Extract the [x, y] coordinate from the center of the cell holding the provided text.  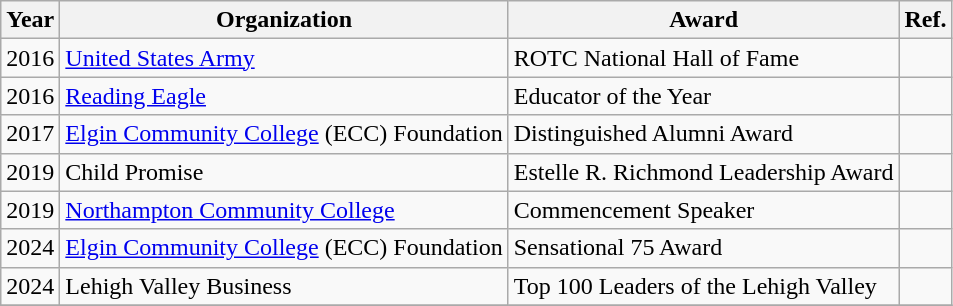
Sensational 75 Award [704, 248]
ROTC National Hall of Fame [704, 58]
Lehigh Valley Business [284, 286]
Distinguished Alumni Award [704, 134]
Educator of the Year [704, 96]
Reading Eagle [284, 96]
Child Promise [284, 172]
2017 [30, 134]
Award [704, 20]
Northampton Community College [284, 210]
Estelle R. Richmond Leadership Award [704, 172]
Commencement Speaker [704, 210]
Year [30, 20]
Top 100 Leaders of the Lehigh Valley [704, 286]
Organization [284, 20]
United States Army [284, 58]
Ref. [926, 20]
